Provide the (X, Y) coordinate of the cell's center where the given text is located.  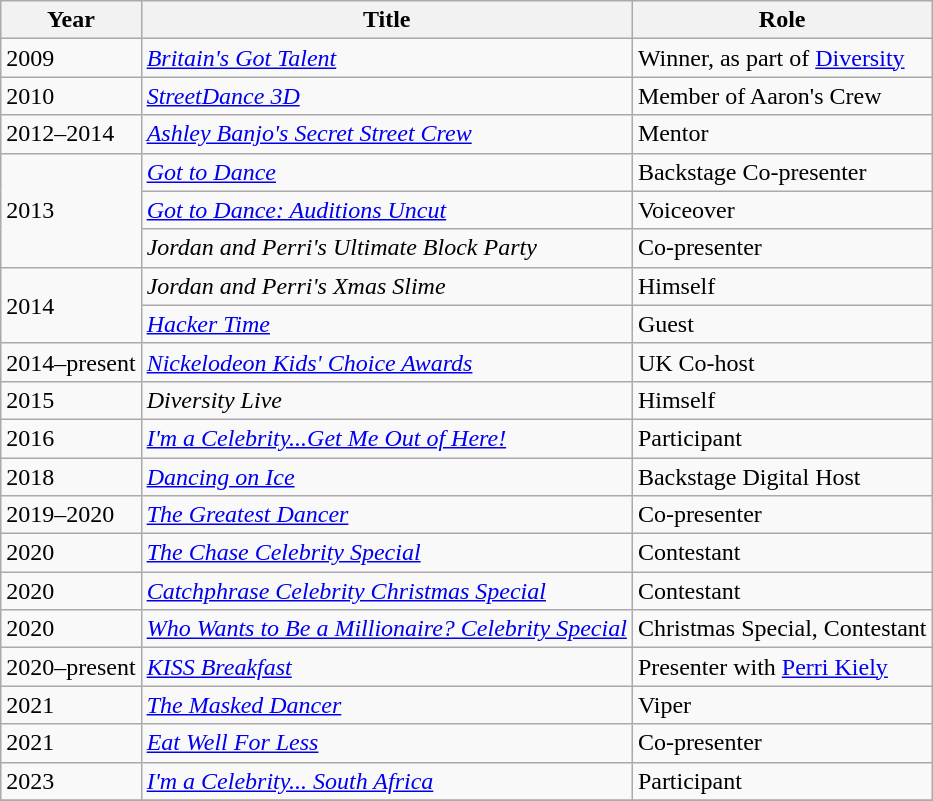
Who Wants to Be a Millionaire? Celebrity Special (386, 629)
Member of Aaron's Crew (782, 96)
Role (782, 20)
2012–2014 (71, 134)
UK Co-host (782, 362)
Dancing on Ice (386, 477)
The Masked Dancer (386, 705)
Catchphrase Celebrity Christmas Special (386, 591)
StreetDance 3D (386, 96)
2010 (71, 96)
Diversity Live (386, 400)
Hacker Time (386, 324)
Presenter with Perri Kiely (782, 667)
KISS Breakfast (386, 667)
The Greatest Dancer (386, 515)
Got to Dance: Auditions Uncut (386, 210)
Jordan and Perri's Xmas Slime (386, 286)
Jordan and Perri's Ultimate Block Party (386, 248)
2018 (71, 477)
Voiceover (782, 210)
2015 (71, 400)
Christmas Special, Contestant (782, 629)
Viper (782, 705)
2014 (71, 305)
2016 (71, 438)
Title (386, 20)
2013 (71, 210)
I'm a Celebrity... South Africa (386, 781)
I'm a Celebrity...Get Me Out of Here! (386, 438)
Backstage Digital Host (782, 477)
Winner, as part of Diversity (782, 58)
Britain's Got Talent (386, 58)
Backstage Co-presenter (782, 172)
The Chase Celebrity Special (386, 553)
2023 (71, 781)
2009 (71, 58)
2020–present (71, 667)
Eat Well For Less (386, 743)
2019–2020 (71, 515)
Year (71, 20)
Mentor (782, 134)
Ashley Banjo's Secret Street Crew (386, 134)
Got to Dance (386, 172)
Guest (782, 324)
2014–present (71, 362)
Nickelodeon Kids' Choice Awards (386, 362)
